Determine the [x, y] coordinate at the center of the cell enclosing the given text.  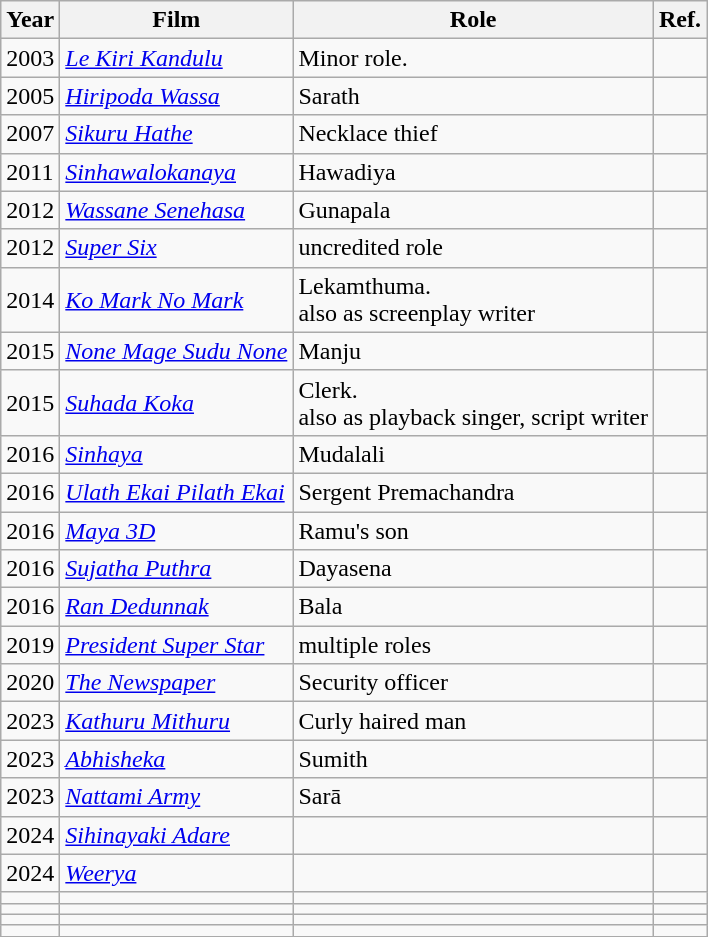
Sarā [474, 797]
Ulath Ekai Pilath Ekai [176, 492]
Sujatha Puthra [176, 569]
Suhada Koka [176, 402]
Film [176, 20]
Sumith [474, 759]
Ran Dedunnak [176, 607]
Curly haired man [474, 721]
Clerk. also as playback singer, script writer [474, 402]
Kathuru Mithuru [176, 721]
Ref. [680, 20]
Mudalali [474, 454]
Sarath [474, 96]
Role [474, 20]
2011 [30, 172]
2005 [30, 96]
2020 [30, 683]
2019 [30, 645]
Ko Mark No Mark [176, 300]
Sinhawalokanaya [176, 172]
Wassane Senehasa [176, 210]
multiple roles [474, 645]
Weerya [176, 873]
Sihinayaki Adare [176, 835]
Hawadiya [474, 172]
Sikuru Hathe [176, 134]
2003 [30, 58]
Lekamthuma. also as screenplay writer [474, 300]
The Newspaper [176, 683]
Nattami Army [176, 797]
Super Six [176, 248]
2007 [30, 134]
Le Kiri Kandulu [176, 58]
Bala [474, 607]
Dayasena [474, 569]
Hiripoda Wassa [176, 96]
Security officer [474, 683]
Gunapala [474, 210]
Manju [474, 351]
Minor role. [474, 58]
President Super Star [176, 645]
uncredited role [474, 248]
Year [30, 20]
Ramu's son [474, 531]
Abhisheka [176, 759]
None Mage Sudu None [176, 351]
2014 [30, 300]
Sergent Premachandra [474, 492]
Maya 3D [176, 531]
Sinhaya [176, 454]
Necklace thief [474, 134]
